Return the (X, Y) coordinate for the center point of the cell that contains the specified text.  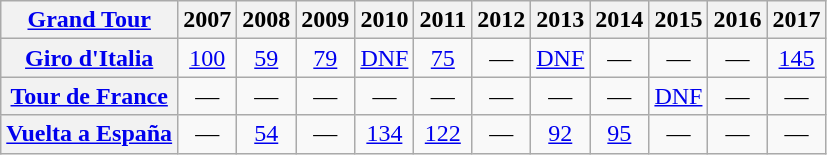
75 (443, 58)
100 (208, 58)
92 (560, 134)
2008 (266, 20)
2007 (208, 20)
2015 (678, 20)
2013 (560, 20)
95 (620, 134)
Tour de France (90, 96)
2009 (326, 20)
2011 (443, 20)
79 (326, 58)
2012 (502, 20)
145 (796, 58)
2016 (738, 20)
Grand Tour (90, 20)
Giro d'Italia (90, 58)
122 (443, 134)
Vuelta a España (90, 134)
2014 (620, 20)
59 (266, 58)
2010 (384, 20)
2017 (796, 20)
134 (384, 134)
54 (266, 134)
